Return [x, y] of the center of cell containing provided text 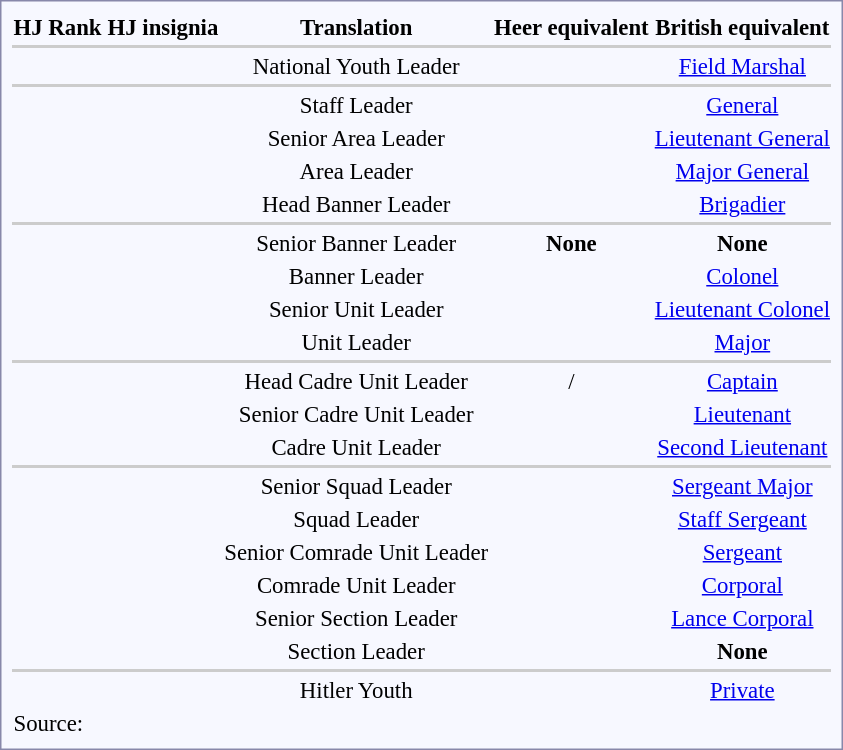
Brigadier [742, 204]
Colonel [742, 276]
Major [742, 342]
Corporal [742, 585]
Field Marshal [742, 66]
British equivalent [742, 27]
Senior Comrade Unit Leader [356, 552]
Senior Unit Leader [356, 309]
Source: [422, 723]
Head Banner Leader [356, 204]
Staff Leader [356, 105]
HJ insignia [163, 27]
Head Cadre Unit Leader [356, 381]
Translation [356, 27]
Lieutenant Colonel [742, 309]
Captain [742, 381]
Section Leader [356, 651]
/ [572, 381]
Private [742, 690]
General [742, 105]
Major General [742, 171]
Cadre Unit Leader [356, 447]
Sergeant [742, 552]
Banner Leader [356, 276]
Heer equivalent [572, 27]
Squad Leader [356, 519]
Second Lieutenant [742, 447]
Senior Cadre Unit Leader [356, 414]
Hitler Youth [356, 690]
Area Leader [356, 171]
Lieutenant [742, 414]
Lance Corporal [742, 618]
Unit Leader [356, 342]
Staff Sergeant [742, 519]
Comrade Unit Leader [356, 585]
Senior Area Leader [356, 138]
Senior Section Leader [356, 618]
Sergeant Major [742, 486]
Lieutenant General [742, 138]
Senior Squad Leader [356, 486]
National Youth Leader [356, 66]
Senior Banner Leader [356, 243]
HJ Rank [58, 27]
